Output the [X, Y] coordinate of the center of the cell containing the given text.  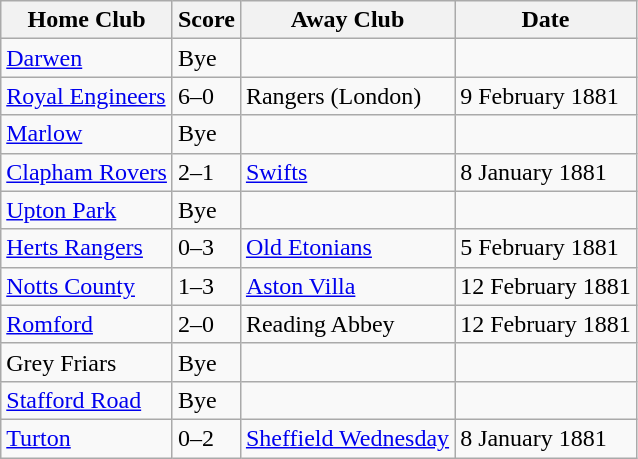
0–2 [206, 438]
Darwen [87, 58]
Marlow [87, 134]
Upton Park [87, 210]
Away Club [347, 20]
Grey Friars [87, 362]
Royal Engineers [87, 96]
Reading Abbey [347, 324]
Score [206, 20]
2–0 [206, 324]
Clapham Rovers [87, 172]
Sheffield Wednesday [347, 438]
Notts County [87, 286]
Date [546, 20]
5 February 1881 [546, 248]
2–1 [206, 172]
Home Club [87, 20]
Rangers (London) [347, 96]
Stafford Road [87, 400]
6–0 [206, 96]
1–3 [206, 286]
0–3 [206, 248]
Aston Villa [347, 286]
Swifts [347, 172]
9 February 1881 [546, 96]
Romford [87, 324]
Herts Rangers [87, 248]
Turton [87, 438]
Old Etonians [347, 248]
